Find where the given text appears and provide that cell's center as [X, Y] coordinate. 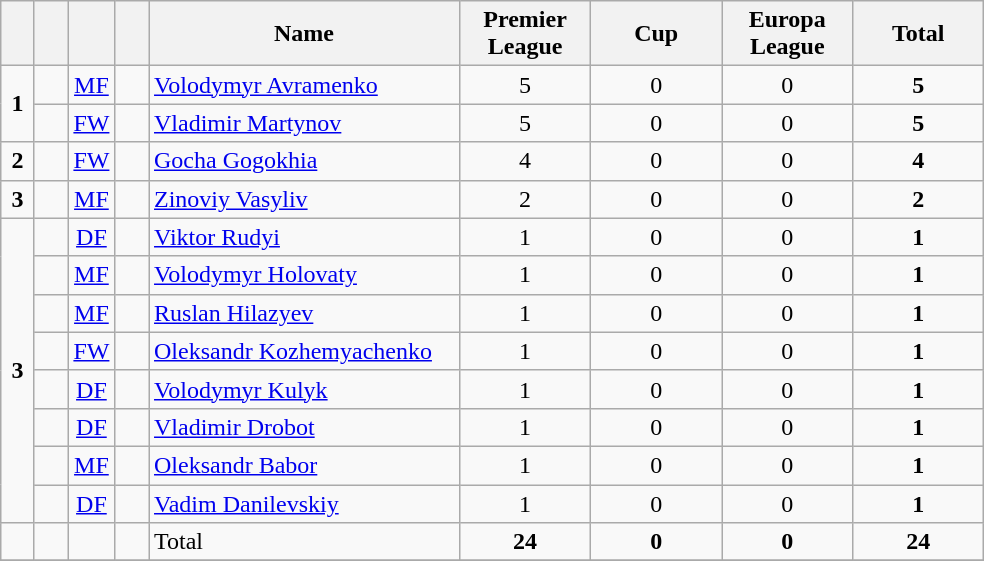
Vladimir Martynov [304, 123]
Volodymyr Avramenko [304, 85]
Volodymyr Kulyk [304, 389]
Vladimir Drobot [304, 427]
Zinoviy Vasyliv [304, 199]
Cup [656, 34]
Oleksandr Kozhemyachenko [304, 351]
Oleksandr Babor [304, 465]
Gocha Gogokhia [304, 161]
Ruslan Hilazyev [304, 313]
Premier League [526, 34]
Viktor Rudyi [304, 237]
Name [304, 34]
Volodymyr Holovaty [304, 275]
Vadim Danilevskiy [304, 503]
Europa League [788, 34]
